Output the (x, y) coordinate of the center of the cell containing the given text.  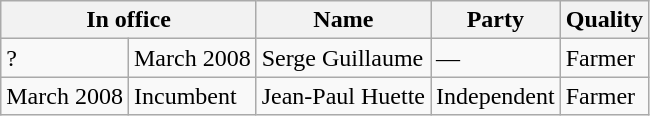
— (496, 58)
Party (496, 20)
Independent (496, 96)
Name (343, 20)
Serge Guillaume (343, 58)
Incumbent (192, 96)
? (65, 58)
In office (128, 20)
Jean-Paul Huette (343, 96)
Quality (604, 20)
